Provide the (x, y) coordinate of the cell's center where the given text is located.  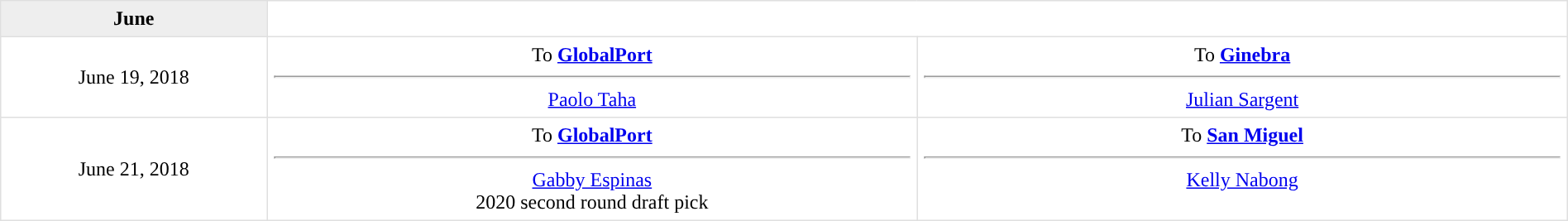
To GlobalPortGabby Espinas 2020 second round draft pick (592, 169)
To GinebraJulian Sargent (1242, 77)
June 21, 2018 (134, 169)
To GlobalPortPaolo Taha (592, 77)
June (134, 19)
To San MiguelKelly Nabong (1242, 169)
June 19, 2018 (134, 77)
